Determine the (x, y) coordinate at the center of the cell enclosing the given text.  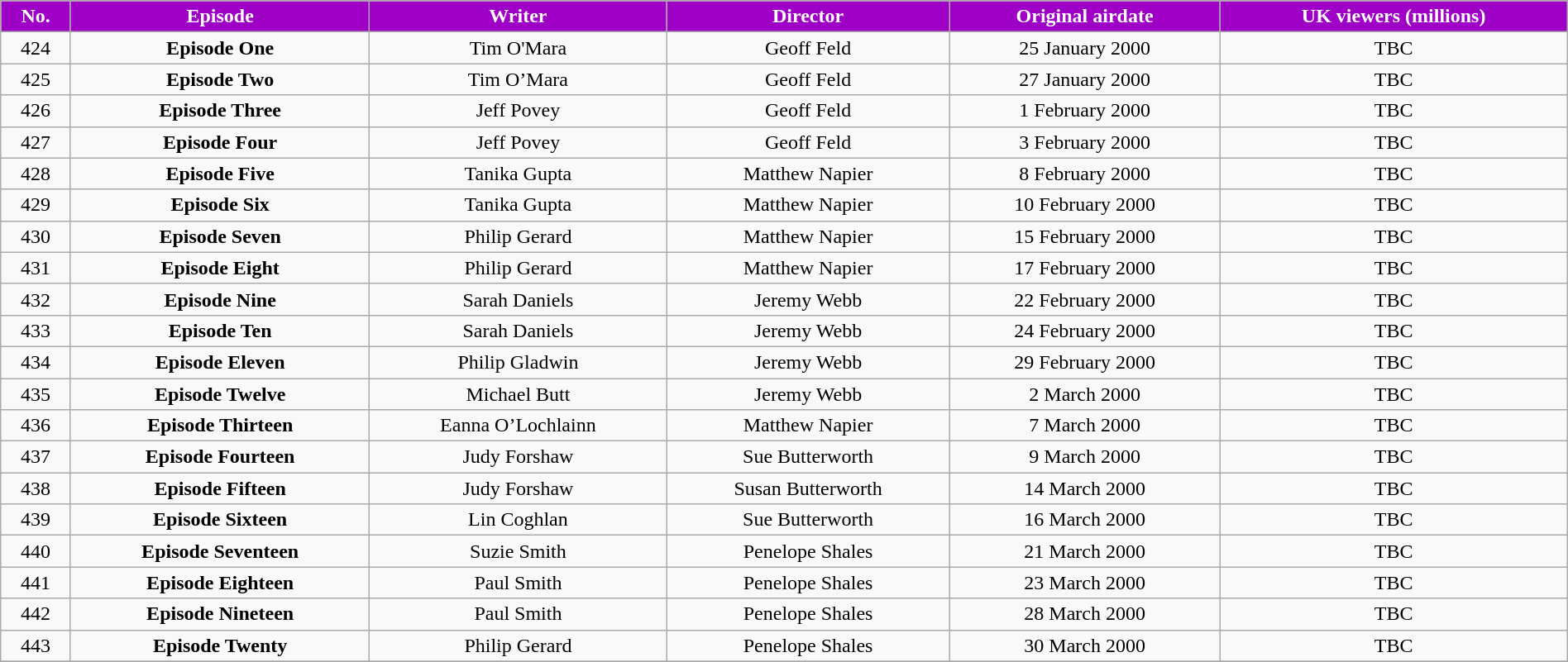
29 February 2000 (1085, 362)
Episode Four (220, 142)
Writer (518, 17)
Episode Ten (220, 331)
7 March 2000 (1085, 426)
Episode Seven (220, 236)
9 March 2000 (1085, 457)
Episode One (220, 48)
Episode Twenty (220, 645)
425 (36, 79)
Director (808, 17)
Episode Five (220, 174)
1 February 2000 (1085, 111)
24 February 2000 (1085, 331)
22 February 2000 (1085, 299)
2 March 2000 (1085, 394)
Eanna O’Lochlainn (518, 426)
Philip Gladwin (518, 362)
3 February 2000 (1085, 142)
Episode Two (220, 79)
Episode (220, 17)
28 March 2000 (1085, 614)
23 March 2000 (1085, 583)
430 (36, 236)
Suzie Smith (518, 551)
Episode Three (220, 111)
440 (36, 551)
441 (36, 583)
30 March 2000 (1085, 645)
Michael Butt (518, 394)
Lin Coghlan (518, 520)
Susan Butterworth (808, 488)
Episode Seventeen (220, 551)
Tim O’Mara (518, 79)
424 (36, 48)
Tim O'Mara (518, 48)
434 (36, 362)
UK viewers (millions) (1394, 17)
Episode Eighteen (220, 583)
Episode Thirteen (220, 426)
Episode Nineteen (220, 614)
442 (36, 614)
Episode Fourteen (220, 457)
21 March 2000 (1085, 551)
Episode Eight (220, 268)
433 (36, 331)
27 January 2000 (1085, 79)
438 (36, 488)
429 (36, 205)
Episode Twelve (220, 394)
431 (36, 268)
426 (36, 111)
Episode Sixteen (220, 520)
16 March 2000 (1085, 520)
No. (36, 17)
15 February 2000 (1085, 236)
Episode Six (220, 205)
436 (36, 426)
443 (36, 645)
Episode Nine (220, 299)
14 March 2000 (1085, 488)
437 (36, 457)
427 (36, 142)
Episode Eleven (220, 362)
8 February 2000 (1085, 174)
10 February 2000 (1085, 205)
428 (36, 174)
Original airdate (1085, 17)
25 January 2000 (1085, 48)
435 (36, 394)
432 (36, 299)
Episode Fifteen (220, 488)
439 (36, 520)
17 February 2000 (1085, 268)
